Locate the cell with the specified text and output its [X, Y] center coordinate. 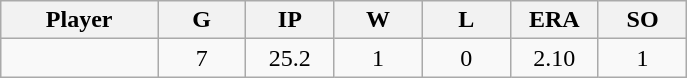
G [202, 20]
7 [202, 58]
IP [290, 20]
L [466, 20]
0 [466, 58]
2.10 [554, 58]
25.2 [290, 58]
SO [642, 20]
W [378, 20]
ERA [554, 20]
Player [80, 20]
